For the text-containing cell, return its midpoint in [x, y] coordinate format. 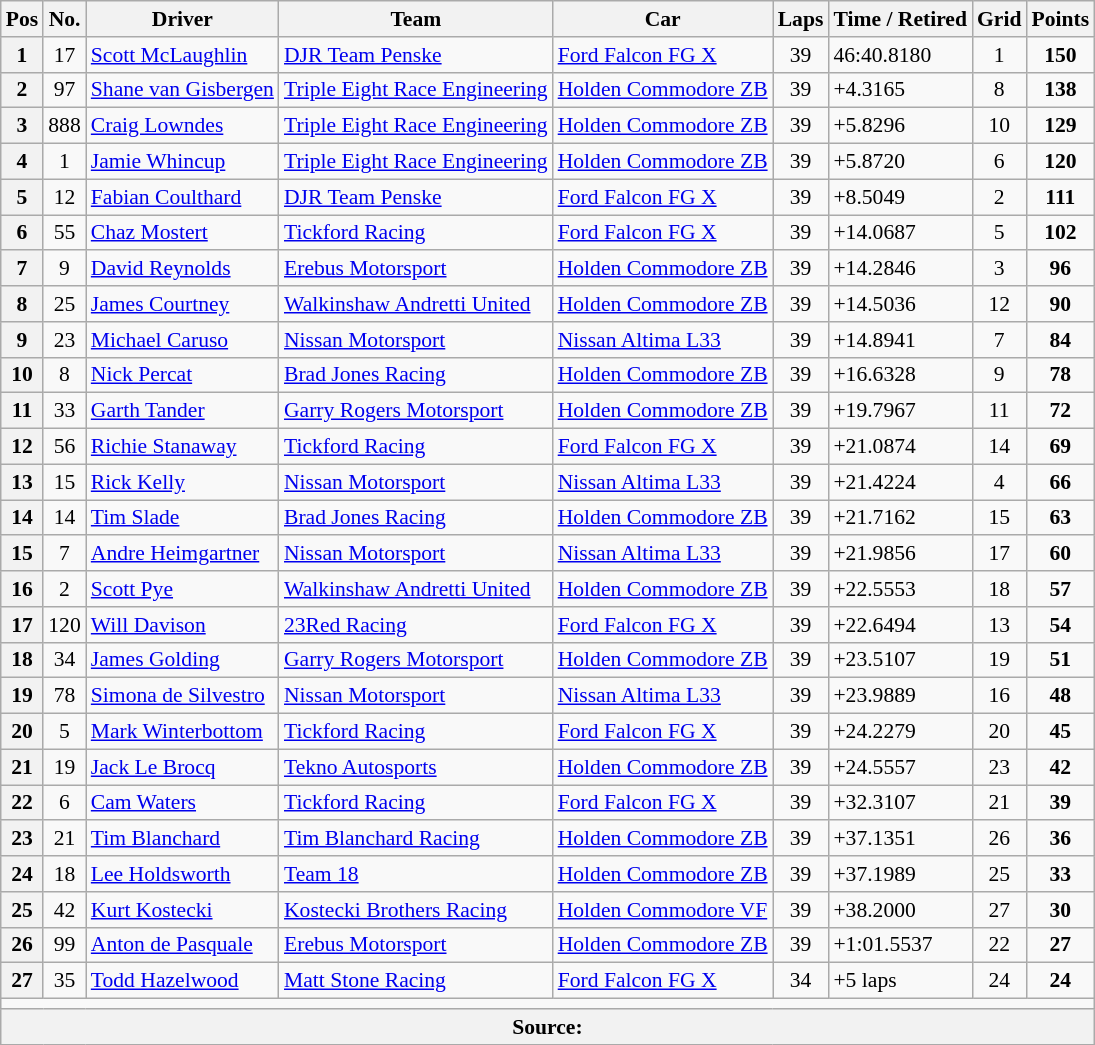
Craig Lowndes [182, 126]
+8.5049 [900, 197]
Car [663, 19]
+14.0687 [900, 233]
Lee Holdsworth [182, 874]
60 [1061, 554]
+21.0874 [900, 447]
45 [1061, 732]
James Courtney [182, 304]
63 [1061, 518]
Nick Percat [182, 375]
+24.2279 [900, 732]
+32.3107 [900, 803]
Pos [22, 19]
+22.6494 [900, 625]
Driver [182, 19]
Holden Commodore VF [663, 910]
Tim Slade [182, 518]
Michael Caruso [182, 340]
Shane van Gisbergen [182, 90]
+38.2000 [900, 910]
Richie Stanaway [182, 447]
+5 laps [900, 981]
Rick Kelly [182, 482]
99 [64, 945]
+14.5036 [900, 304]
Matt Stone Racing [416, 981]
James Golding [182, 660]
138 [1061, 90]
30 [1061, 910]
84 [1061, 340]
Fabian Coulthard [182, 197]
+4.3165 [900, 90]
David Reynolds [182, 269]
+37.1351 [900, 839]
+5.8296 [900, 126]
35 [64, 981]
96 [1061, 269]
Cam Waters [182, 803]
90 [1061, 304]
36 [1061, 839]
72 [1061, 411]
23Red Racing [416, 625]
Tim Blanchard Racing [416, 839]
+16.6328 [900, 375]
+19.7967 [900, 411]
57 [1061, 589]
Points [1061, 19]
56 [64, 447]
+37.1989 [900, 874]
Tim Blanchard [182, 839]
+14.2846 [900, 269]
Garth Tander [182, 411]
48 [1061, 696]
+21.9856 [900, 554]
Anton de Pasquale [182, 945]
51 [1061, 660]
Time / Retired [900, 19]
+1:01.5537 [900, 945]
Will Davison [182, 625]
Scott McLaughlin [182, 55]
Kostecki Brothers Racing [416, 910]
Jack Le Brocq [182, 767]
Andre Heimgartner [182, 554]
129 [1061, 126]
Team 18 [416, 874]
Simona de Silvestro [182, 696]
+5.8720 [900, 162]
150 [1061, 55]
Tekno Autosports [416, 767]
55 [64, 233]
+23.5107 [900, 660]
66 [1061, 482]
Grid [1000, 19]
Mark Winterbottom [182, 732]
+23.9889 [900, 696]
102 [1061, 233]
+24.5557 [900, 767]
Source: [548, 1027]
97 [64, 90]
888 [64, 126]
Team [416, 19]
No. [64, 19]
Jamie Whincup [182, 162]
Kurt Kostecki [182, 910]
+14.8941 [900, 340]
Chaz Mostert [182, 233]
Scott Pye [182, 589]
69 [1061, 447]
Laps [801, 19]
111 [1061, 197]
+21.7162 [900, 518]
+22.5553 [900, 589]
46:40.8180 [900, 55]
Todd Hazelwood [182, 981]
+21.4224 [900, 482]
54 [1061, 625]
